Extract the [x, y] coordinate from the center of the cell holding the provided text.  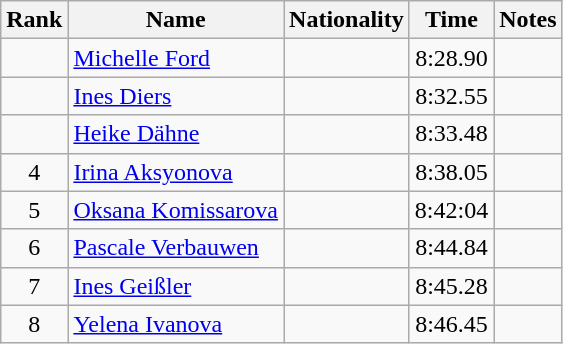
Pascale Verbauwen [176, 248]
Irina Aksyonova [176, 172]
8:32.55 [451, 96]
8:42:04 [451, 210]
6 [34, 248]
Heike Dähne [176, 134]
Time [451, 20]
Ines Diers [176, 96]
7 [34, 286]
8:38.05 [451, 172]
8:44.84 [451, 248]
Rank [34, 20]
Yelena Ivanova [176, 324]
Nationality [347, 20]
8 [34, 324]
8:46.45 [451, 324]
Name [176, 20]
5 [34, 210]
Oksana Komissarova [176, 210]
Ines Geißler [176, 286]
Michelle Ford [176, 58]
8:45.28 [451, 286]
8:33.48 [451, 134]
Notes [528, 20]
4 [34, 172]
8:28.90 [451, 58]
